Return (x, y) of the center of cell containing provided text 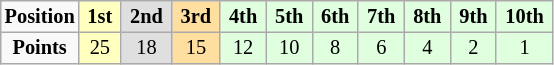
25 (100, 48)
1st (100, 17)
10th (524, 17)
5th (289, 17)
12 (243, 48)
2nd (146, 17)
7th (381, 17)
Points (40, 48)
4 (427, 48)
15 (196, 48)
6 (381, 48)
1 (524, 48)
3rd (196, 17)
8 (335, 48)
Position (40, 17)
6th (335, 17)
10 (289, 48)
2 (473, 48)
9th (473, 17)
4th (243, 17)
8th (427, 17)
18 (146, 48)
